Scan for the cell matching the given text and deliver its (x, y) coordinate at center. 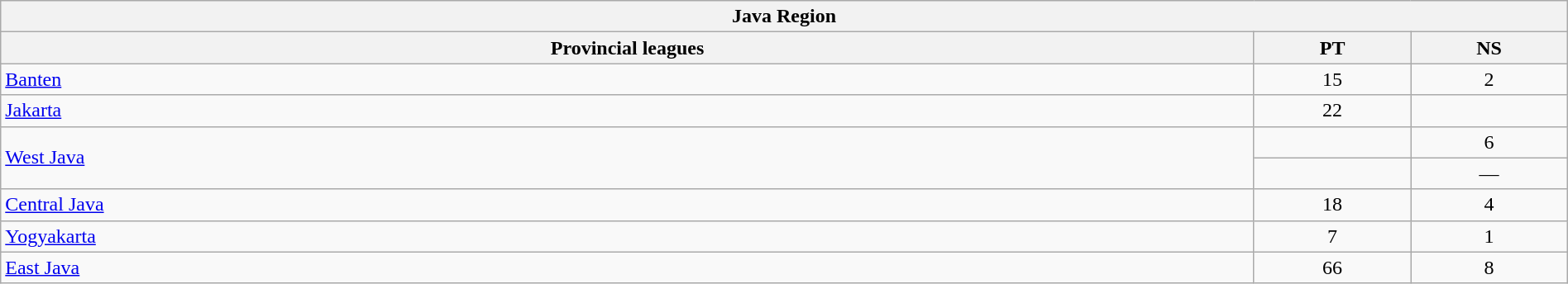
PT (1331, 48)
NS (1489, 48)
15 (1331, 79)
West Java (628, 158)
Banten (628, 79)
Provincial leagues (628, 48)
6 (1489, 142)
— (1489, 173)
7 (1331, 236)
4 (1489, 205)
Jakarta (628, 111)
18 (1331, 205)
East Java (628, 267)
1 (1489, 236)
22 (1331, 111)
66 (1331, 267)
Central Java (628, 205)
Yogyakarta (628, 236)
2 (1489, 79)
8 (1489, 267)
Java Region (784, 17)
